Return the (x, y) coordinate for the center point of the cell that contains the specified text.  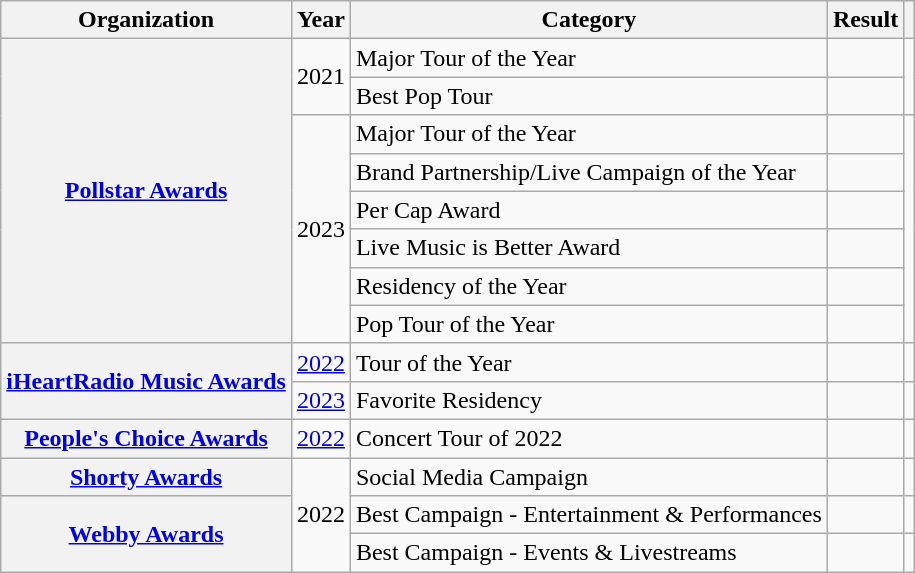
People's Choice Awards (146, 438)
iHeartRadio Music Awards (146, 381)
Live Music is Better Award (588, 248)
Tour of the Year (588, 362)
Per Cap Award (588, 210)
Residency of the Year (588, 286)
Webby Awards (146, 534)
Social Media Campaign (588, 477)
Best Campaign - Events & Livestreams (588, 553)
Year (320, 20)
Best Campaign - Entertainment & Performances (588, 515)
Organization (146, 20)
Result (865, 20)
Pop Tour of the Year (588, 324)
Pollstar Awards (146, 191)
Concert Tour of 2022 (588, 438)
2021 (320, 77)
Favorite Residency (588, 400)
Best Pop Tour (588, 96)
Category (588, 20)
Shorty Awards (146, 477)
Brand Partnership/Live Campaign of the Year (588, 172)
